Capture the cell that displays the provided text and extract its [X, Y] central coordinate. 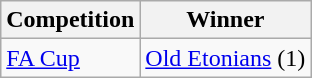
Winner [226, 20]
Competition [70, 20]
FA Cup [70, 58]
Old Etonians (1) [226, 58]
